Return (x, y) of the center of cell containing provided text 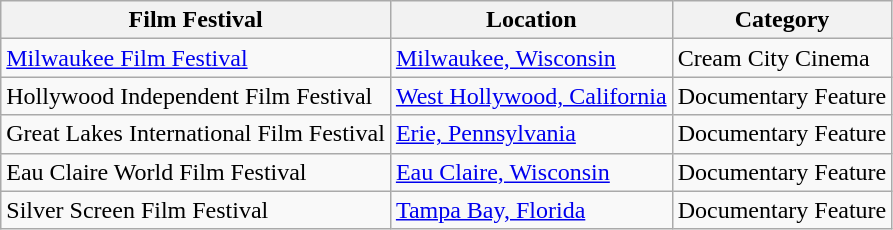
West Hollywood, California (531, 96)
Category (782, 20)
Silver Screen Film Festival (196, 210)
Cream City Cinema (782, 58)
Milwaukee Film Festival (196, 58)
Erie, Pennsylvania (531, 134)
Milwaukee, Wisconsin (531, 58)
Eau Claire, Wisconsin (531, 172)
Tampa Bay, Florida (531, 210)
Eau Claire World Film Festival (196, 172)
Great Lakes International Film Festival (196, 134)
Film Festival (196, 20)
Location (531, 20)
Hollywood Independent Film Festival (196, 96)
